Find where the given text appears and provide that cell's center as (X, Y) coordinate. 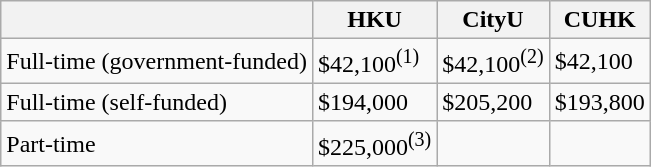
$42,100(2) (493, 62)
$193,800 (600, 102)
$225,000(3) (374, 144)
Part-time (157, 144)
Full-time (self-funded) (157, 102)
CityU (493, 20)
$205,200 (493, 102)
CUHK (600, 20)
$42,100(1) (374, 62)
Full-time (government-funded) (157, 62)
$42,100 (600, 62)
HKU (374, 20)
$194,000 (374, 102)
